From the cell containing the given text, extract its center point as (x, y) coordinate. 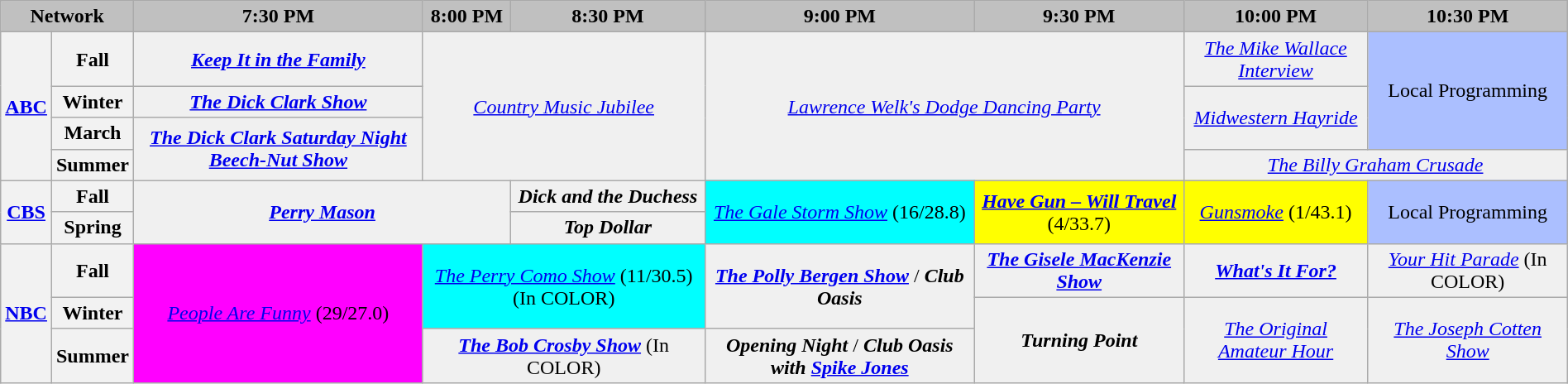
7:30 PM (279, 17)
The Gisele MacKenzie Show (1078, 270)
The Gale Storm Show (16/28.8) (839, 212)
Perry Mason (323, 212)
The Joseph Cotten Show (1467, 339)
Dick and the Duchess (608, 196)
The Bob Crosby Show (In COLOR) (564, 356)
Opening Night / Club Oasis with Spike Jones (839, 356)
The Perry Como Show (11/30.5) (In COLOR) (564, 286)
CBS (26, 212)
Turning Point (1078, 339)
Midwestern Hayride (1275, 118)
9:00 PM (839, 17)
Spring (93, 228)
People Are Funny (29/27.0) (279, 313)
NBC (26, 313)
Lawrence Welk's Dodge Dancing Party (944, 106)
Have Gun – Will Travel (4/33.7) (1078, 212)
Network (68, 17)
Country Music Jubilee (564, 106)
What's It For? (1275, 270)
The Billy Graham Crusade (1375, 165)
10:00 PM (1275, 17)
8:00 PM (466, 17)
9:30 PM (1078, 17)
ABC (26, 106)
March (93, 133)
The Mike Wallace Interview (1275, 60)
Top Dollar (608, 228)
Gunsmoke (1/43.1) (1275, 212)
The Original Amateur Hour (1275, 339)
The Dick Clark Saturday Night Beech-Nut Show (279, 149)
10:30 PM (1467, 17)
The Dick Clark Show (279, 102)
8:30 PM (608, 17)
Your Hit Parade (In COLOR) (1467, 270)
Keep It in the Family (279, 60)
The Polly Bergen Show / Club Oasis (839, 286)
